Return the [X, Y] coordinate for the center point of the cell that contains the specified text.  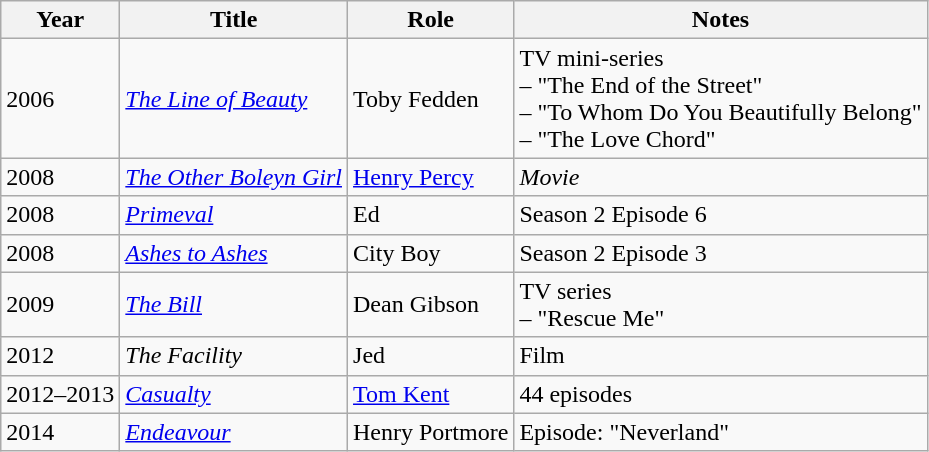
Year [60, 20]
Casualty [234, 394]
Ed [431, 215]
The Bill [234, 304]
2014 [60, 432]
2006 [60, 98]
Primeval [234, 215]
Henry Portmore [431, 432]
The Other Boleyn Girl [234, 177]
Title [234, 20]
The Facility [234, 356]
2009 [60, 304]
2012–2013 [60, 394]
Role [431, 20]
Dean Gibson [431, 304]
Endeavour [234, 432]
44 episodes [720, 394]
The Line of Beauty [234, 98]
Tom Kent [431, 394]
Episode: "Neverland" [720, 432]
Henry Percy [431, 177]
2012 [60, 356]
Film [720, 356]
Ashes to Ashes [234, 253]
Movie [720, 177]
Jed [431, 356]
City Boy [431, 253]
Season 2 Episode 6 [720, 215]
TV mini-series – "The End of the Street" – "To Whom Do You Beautifully Belong" – "The Love Chord" [720, 98]
Toby Fedden [431, 98]
Season 2 Episode 3 [720, 253]
TV series – "Rescue Me" [720, 304]
Notes [720, 20]
